Detect which cell encompasses the target text, then output its (X, Y) center coordinate. 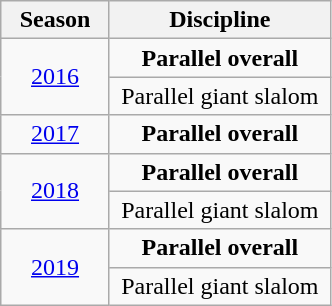
2016 (56, 77)
Discipline (220, 20)
2018 (56, 191)
2017 (56, 134)
2019 (56, 267)
Season (56, 20)
